Scan for the cell matching the given text and deliver its [X, Y] coordinate at center. 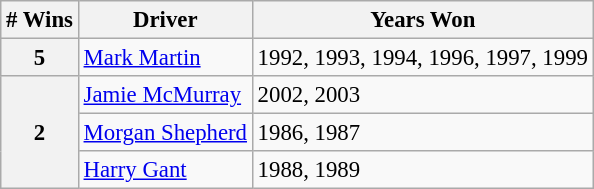
Mark Martin [165, 58]
2 [40, 132]
1992, 1993, 1994, 1996, 1997, 1999 [422, 58]
5 [40, 58]
Years Won [422, 20]
Jamie McMurray [165, 95]
1986, 1987 [422, 133]
1988, 1989 [422, 170]
Harry Gant [165, 170]
# Wins [40, 20]
Morgan Shepherd [165, 133]
Driver [165, 20]
2002, 2003 [422, 95]
